Identify which cell holds the provided text, then report its (X, Y) central coordinate. 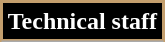
Technical staff (83, 22)
